From the cell containing the given text, extract its center point as [x, y] coordinate. 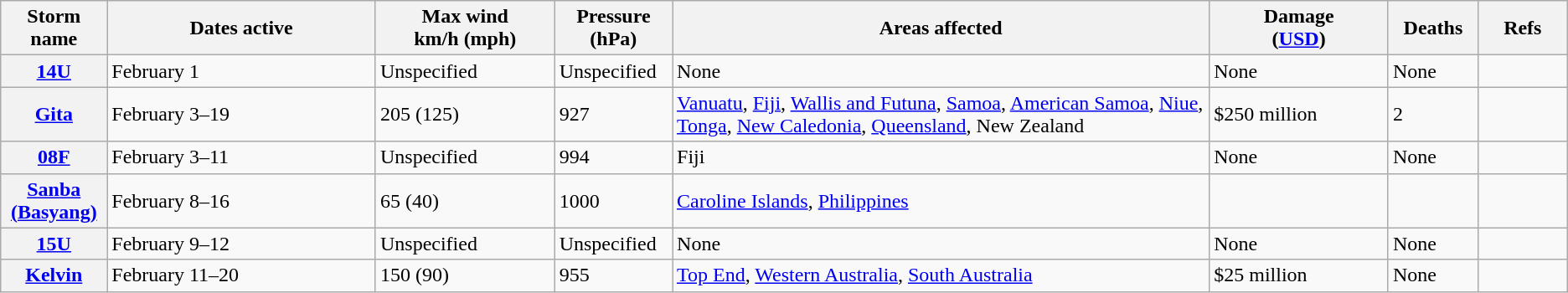
Damage(USD) [1299, 28]
Pressure(hPa) [613, 28]
15U [54, 244]
2 [1432, 114]
1000 [613, 201]
Sanba (Basyang) [54, 201]
Vanuatu, Fiji, Wallis and Futuna, Samoa, American Samoa, Niue, Tonga, New Caledonia, Queensland, New Zealand [941, 114]
Dates active [241, 28]
Areas affected [941, 28]
February 9–12 [241, 244]
Max windkm/h (mph) [465, 28]
Fiji [941, 157]
994 [613, 157]
927 [613, 114]
Deaths [1432, 28]
955 [613, 275]
205 (125) [465, 114]
Top End, Western Australia, South Australia [941, 275]
Storm name [54, 28]
65 (40) [465, 201]
Caroline Islands, Philippines [941, 201]
$250 million [1299, 114]
February 1 [241, 71]
Refs [1523, 28]
February 8–16 [241, 201]
150 (90) [465, 275]
Kelvin [54, 275]
08F [54, 157]
February 11–20 [241, 275]
14U [54, 71]
$25 million [1299, 275]
February 3–11 [241, 157]
Gita [54, 114]
February 3–19 [241, 114]
